Determine the (x, y) coordinate at the center of the cell enclosing the given text.  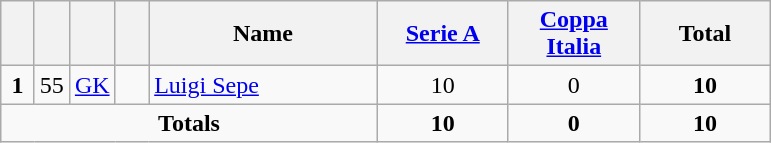
GK (92, 85)
Total (704, 34)
55 (52, 85)
Coppa Italia (574, 34)
Serie A (442, 34)
Luigi Sepe (264, 85)
1 (18, 85)
Totals (189, 123)
Name (264, 34)
